Capture the cell that displays the provided text and extract its [x, y] central coordinate. 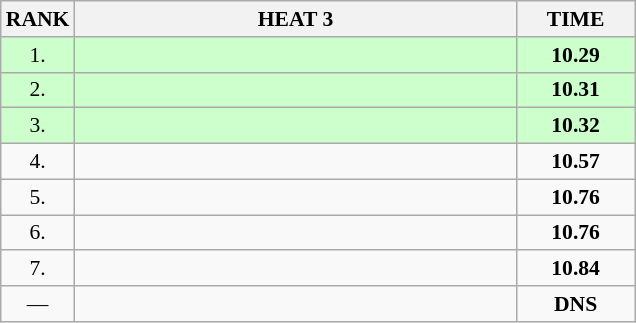
7. [38, 269]
HEAT 3 [295, 19]
10.29 [576, 55]
4. [38, 162]
DNS [576, 304]
6. [38, 233]
10.32 [576, 126]
TIME [576, 19]
RANK [38, 19]
10.31 [576, 90]
3. [38, 126]
2. [38, 90]
10.57 [576, 162]
1. [38, 55]
5. [38, 197]
10.84 [576, 269]
— [38, 304]
